Return (x, y) of the center of cell containing provided text 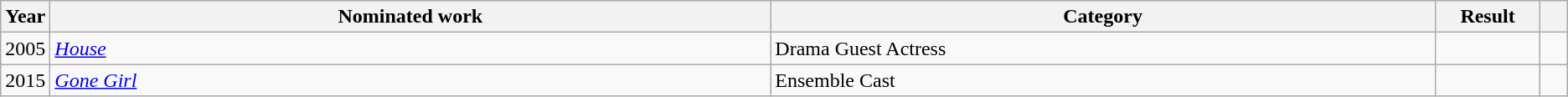
Gone Girl (410, 80)
Drama Guest Actress (1103, 48)
Ensemble Cast (1103, 80)
Category (1103, 17)
2015 (25, 80)
Result (1488, 17)
Year (25, 17)
House (410, 48)
2005 (25, 48)
Nominated work (410, 17)
